Provide the (X, Y) coordinate of the cell's center where the given text is located.  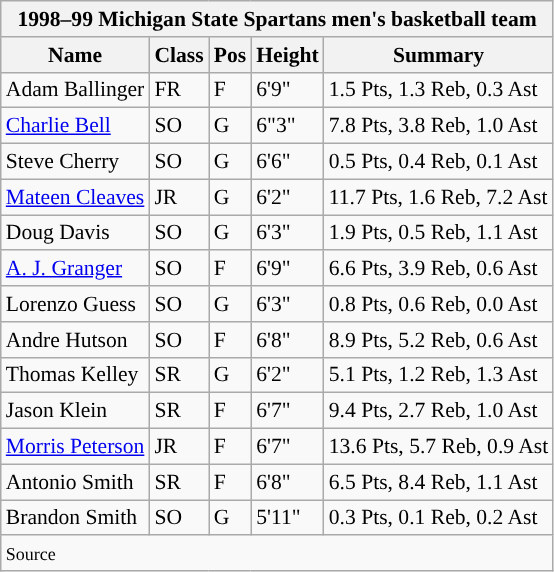
5'11" (287, 518)
6.5 Pts, 8.4 Reb, 1.1 Ast (439, 482)
Mateen Cleaves (76, 197)
6'6" (287, 162)
13.6 Pts, 5.7 Reb, 0.9 Ast (439, 447)
6"3" (287, 126)
0.5 Pts, 0.4 Reb, 0.1 Ast (439, 162)
1.9 Pts, 0.5 Reb, 1.1 Ast (439, 233)
FR (178, 90)
Name (76, 55)
9.4 Pts, 2.7 Reb, 1.0 Ast (439, 411)
Andre Hutson (76, 340)
7.8 Pts, 3.8 Reb, 1.0 Ast (439, 126)
Source (278, 554)
Adam Ballinger (76, 90)
Class (178, 55)
6.6 Pts, 3.9 Reb, 0.6 Ast (439, 269)
Height (287, 55)
Pos (230, 55)
11.7 Pts, 1.6 Reb, 7.2 Ast (439, 197)
A. J. Granger (76, 269)
Brandon Smith (76, 518)
Antonio Smith (76, 482)
Doug Davis (76, 233)
Lorenzo Guess (76, 304)
5.1 Pts, 1.2 Reb, 1.3 Ast (439, 375)
1.5 Pts, 1.3 Reb, 0.3 Ast (439, 90)
1998–99 Michigan State Spartans men's basketball team (278, 19)
Morris Peterson (76, 447)
Summary (439, 55)
Thomas Kelley (76, 375)
8.9 Pts, 5.2 Reb, 0.6 Ast (439, 340)
0.8 Pts, 0.6 Reb, 0.0 Ast (439, 304)
Jason Klein (76, 411)
0.3 Pts, 0.1 Reb, 0.2 Ast (439, 518)
Steve Cherry (76, 162)
Charlie Bell (76, 126)
